From the cell containing the given text, extract its center point as (x, y) coordinate. 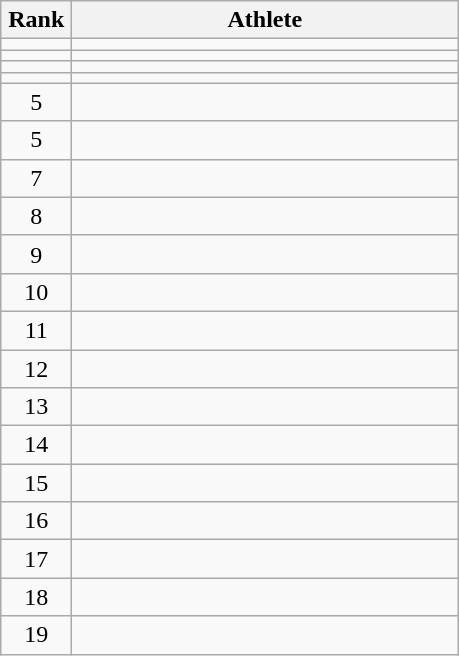
14 (36, 445)
16 (36, 521)
9 (36, 254)
13 (36, 407)
Rank (36, 20)
18 (36, 597)
17 (36, 559)
19 (36, 635)
8 (36, 216)
10 (36, 292)
7 (36, 178)
11 (36, 330)
12 (36, 369)
Athlete (265, 20)
15 (36, 483)
